Locate the cell with the specified text and output its [X, Y] center coordinate. 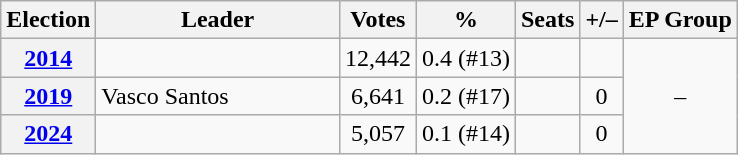
5,057 [378, 134]
% [466, 20]
Leader [218, 20]
2014 [48, 58]
0.4 (#13) [466, 58]
2024 [48, 134]
6,641 [378, 96]
Election [48, 20]
0.1 (#14) [466, 134]
EP Group [680, 20]
+/– [602, 20]
2019 [48, 96]
– [680, 96]
12,442 [378, 58]
Votes [378, 20]
Seats [547, 20]
0.2 (#17) [466, 96]
Vasco Santos [218, 96]
